From the cell containing the given text, extract its center point as [X, Y] coordinate. 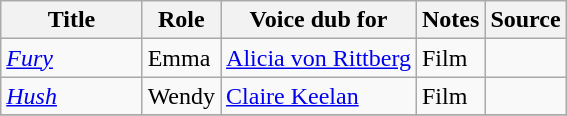
Title [72, 20]
Emma [181, 58]
Wendy [181, 96]
Voice dub for [319, 20]
Alicia von Rittberg [319, 58]
Hush [72, 96]
Role [181, 20]
Source [526, 20]
Fury [72, 58]
Claire Keelan [319, 96]
Notes [450, 20]
